Extract the [X, Y] coordinate from the center of the cell holding the provided text.  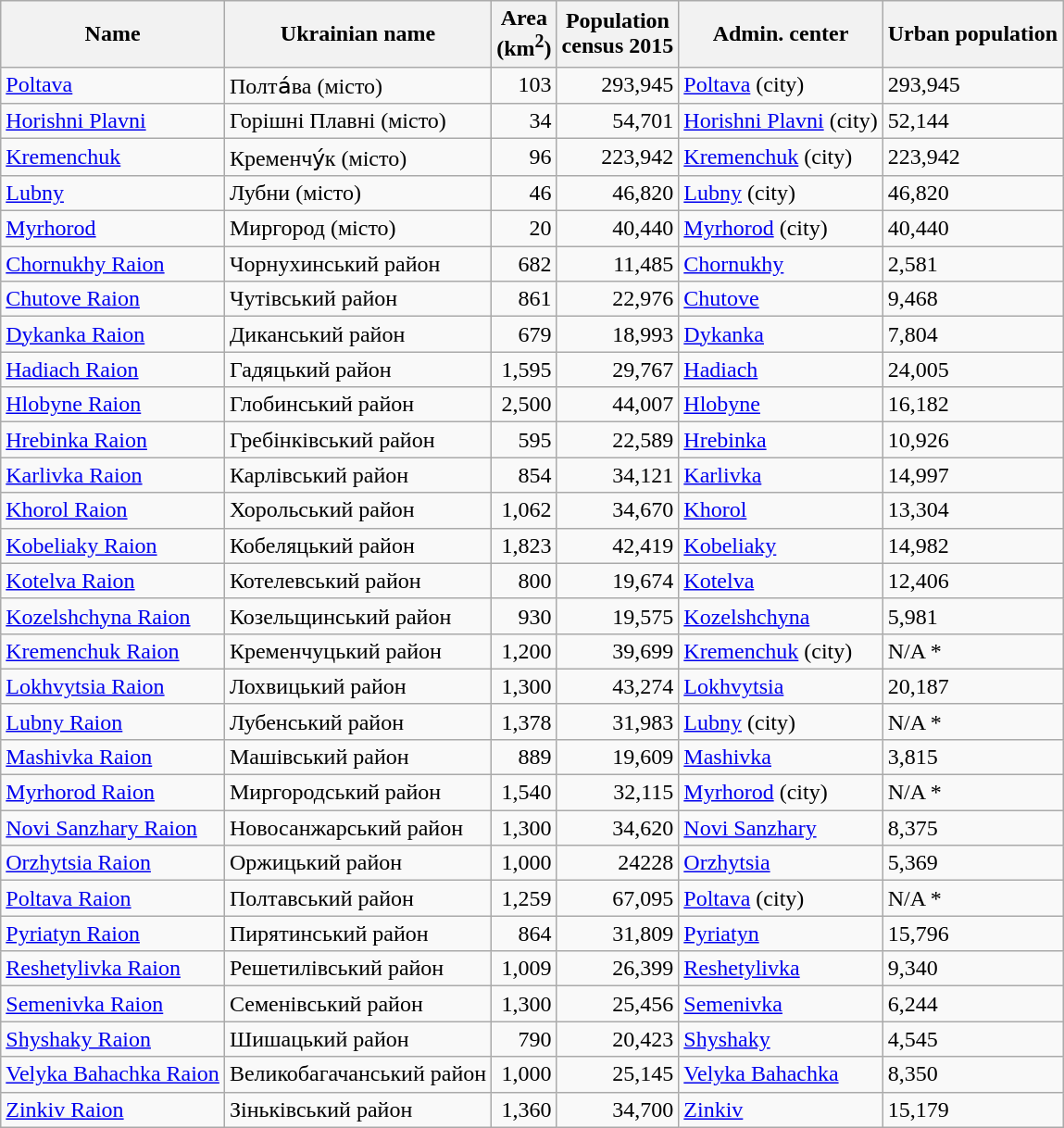
1,259 [524, 898]
Лубенський район [357, 721]
25,456 [618, 1004]
15,179 [972, 1109]
67,095 [618, 898]
Chutove Raion [113, 299]
14,997 [972, 475]
20,187 [972, 686]
Полтавський район [357, 898]
22,976 [618, 299]
6,244 [972, 1004]
Semenivka [781, 1004]
Orzhytsia Raion [113, 863]
Lokhvytsia [781, 686]
5,369 [972, 863]
679 [524, 334]
4,545 [972, 1039]
19,609 [618, 757]
32,115 [618, 793]
24,005 [972, 370]
14,982 [972, 545]
Великобагачанський район [357, 1074]
Karlivka Raion [113, 475]
34,620 [618, 828]
Чорнухинський район [357, 264]
Hlobyne [781, 405]
Zinkiv [781, 1109]
Лубни (місто) [357, 193]
Novi Sanzhary Raion [113, 828]
Admin. center [781, 34]
Chornukhy Raion [113, 264]
Lubny Raion [113, 721]
Poltava [113, 85]
Shyshaky Raion [113, 1039]
20,423 [618, 1039]
Name [113, 34]
Urban population [972, 34]
1,378 [524, 721]
20 [524, 229]
2,581 [972, 264]
Horishni Plavni (city) [781, 121]
1,540 [524, 793]
Hrebinka Raion [113, 440]
44,007 [618, 405]
Ukrainian name [357, 34]
Khorol [781, 510]
Pyriatyn [781, 934]
Dykanka Raion [113, 334]
Kremenchuk [113, 157]
Миргородський район [357, 793]
19,575 [618, 616]
13,304 [972, 510]
Kobeliaky [781, 545]
2,500 [524, 405]
Hadiach Raion [113, 370]
Kozelshchyna [781, 616]
Hrebinka [781, 440]
Novi Sanzhary [781, 828]
10,926 [972, 440]
Машівський район [357, 757]
861 [524, 299]
Kremenchuk Raion [113, 651]
1,595 [524, 370]
96 [524, 157]
34,121 [618, 475]
31,809 [618, 934]
Карлівський район [357, 475]
Глобинський район [357, 405]
Kozelshchyna Raion [113, 616]
1,360 [524, 1109]
Гребінківський район [357, 440]
Кременчуцький район [357, 651]
Шишацький район [357, 1039]
Dykanka [781, 334]
682 [524, 264]
Shyshaky [781, 1039]
34 [524, 121]
16,182 [972, 405]
1,009 [524, 969]
Горішні Плавні (місто) [357, 121]
Chornukhy [781, 264]
Poltava Raion [113, 898]
Хорольський район [357, 510]
Котелевський район [357, 581]
15,796 [972, 934]
Чутівський район [357, 299]
Kotelva Raion [113, 581]
Pyriatyn Raion [113, 934]
Kotelva [781, 581]
43,274 [618, 686]
39,699 [618, 651]
Полта́ва (місто) [357, 85]
Новосанжарський район [357, 828]
1,062 [524, 510]
5,981 [972, 616]
1,200 [524, 651]
103 [524, 85]
Миргород (місто) [357, 229]
Лохвицький район [357, 686]
7,804 [972, 334]
Козельщинський район [357, 616]
Populationcensus 2015 [618, 34]
Зіньківський район [357, 1109]
46 [524, 193]
Кременчу́к (місто) [357, 157]
Karlivka [781, 475]
Пирятинський район [357, 934]
Area (km2) [524, 34]
24228 [618, 863]
22,589 [618, 440]
19,674 [618, 581]
26,399 [618, 969]
18,993 [618, 334]
Lubny [113, 193]
42,419 [618, 545]
Horishni Plavni [113, 121]
Кобеляцький район [357, 545]
Reshetylivka [781, 969]
9,340 [972, 969]
Семенівський район [357, 1004]
790 [524, 1039]
930 [524, 616]
Kobeliaky Raion [113, 545]
Semenivka Raion [113, 1004]
595 [524, 440]
8,375 [972, 828]
34,700 [618, 1109]
54,701 [618, 121]
Оржицький район [357, 863]
Диканський район [357, 334]
Khorol Raion [113, 510]
Hlobyne Raion [113, 405]
Mashivka Raion [113, 757]
52,144 [972, 121]
Lokhvytsia Raion [113, 686]
1,823 [524, 545]
854 [524, 475]
Orzhytsia [781, 863]
864 [524, 934]
Chutove [781, 299]
12,406 [972, 581]
29,767 [618, 370]
Mashivka [781, 757]
11,485 [618, 264]
Velyka Bahachka Raion [113, 1074]
Velyka Bahachka [781, 1074]
34,670 [618, 510]
Reshetylivka Raion [113, 969]
9,468 [972, 299]
Zinkiv Raion [113, 1109]
Myrhorod [113, 229]
Гадяцький район [357, 370]
889 [524, 757]
Решетилівський район [357, 969]
31,983 [618, 721]
25,145 [618, 1074]
3,815 [972, 757]
800 [524, 581]
Hadiach [781, 370]
Myrhorod Raion [113, 793]
8,350 [972, 1074]
